Return the (X, Y) coordinate for the center point of the cell that contains the specified text.  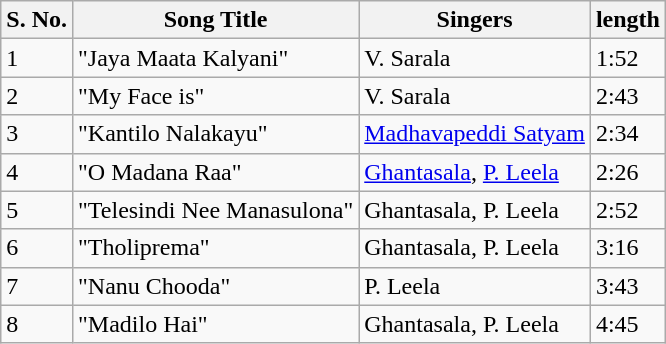
5 (37, 210)
6 (37, 248)
Song Title (215, 20)
"O Madana Raa" (215, 172)
3 (37, 134)
Madhavapeddi Satyam (475, 134)
3:16 (628, 248)
4 (37, 172)
Singers (475, 20)
3:43 (628, 286)
"Nanu Chooda" (215, 286)
7 (37, 286)
2 (37, 96)
8 (37, 324)
"My Face is" (215, 96)
1:52 (628, 58)
4:45 (628, 324)
2:52 (628, 210)
1 (37, 58)
P. Leela (475, 286)
"Madilo Hai" (215, 324)
2:34 (628, 134)
2:43 (628, 96)
2:26 (628, 172)
S. No. (37, 20)
"Telesindi Nee Manasulona" (215, 210)
"Tholiprema" (215, 248)
"Jaya Maata Kalyani" (215, 58)
length (628, 20)
"Kantilo Nalakayu" (215, 134)
